Provide the [X, Y] coordinate of the cell's center where the given text is located.  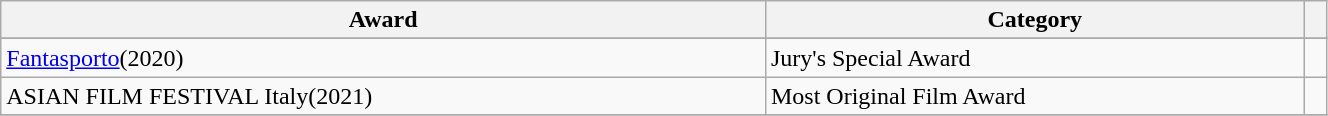
Category [1034, 20]
Award [384, 20]
Jury's Special Award [1034, 58]
Fantasporto(2020) [384, 58]
Most Original Film Award [1034, 96]
ASIAN FILM FESTIVAL Italy(2021) [384, 96]
